Output the [x, y] coordinate of the center of the cell containing the given text.  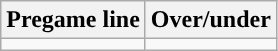
Pregame line [74, 20]
Over/under [210, 20]
